For the text-containing cell, return its midpoint in (X, Y) coordinate format. 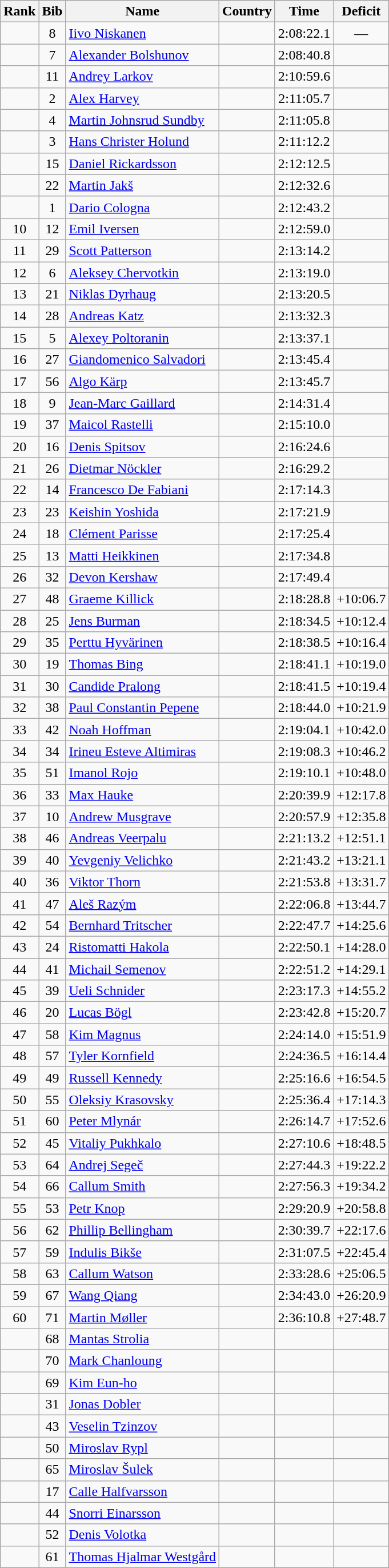
2:25:36.4 (304, 1100)
Aleksey Chervotkin (143, 273)
Phillip Bellingham (143, 1230)
2:25:16.6 (304, 1078)
2:13:20.5 (304, 295)
Jonas Dobler (143, 1404)
63 (53, 1273)
71 (53, 1317)
2:13:14.2 (304, 250)
Martin Jakš (143, 185)
6 (53, 273)
Bernhard Tritscher (143, 925)
+17:52.6 (361, 1121)
Miroslav Rypl (143, 1448)
Mark Chanloung (143, 1361)
+20:58.8 (361, 1208)
+18:48.5 (361, 1143)
2:11:05.8 (304, 120)
2:18:34.5 (304, 620)
Noah Hoffman (143, 730)
Name (143, 11)
2:17:14.3 (304, 490)
2:23:42.8 (304, 1013)
2:19:10.1 (304, 773)
Devon Kershaw (143, 577)
+17:14.3 (361, 1100)
Andrew Musgrave (143, 817)
2:18:41.5 (304, 686)
Matti Heikkinen (143, 555)
+10:42.0 (361, 730)
+14:25.6 (361, 925)
2:18:38.5 (304, 643)
Tyler Kornfield (143, 1056)
7 (53, 55)
2:13:32.3 (304, 316)
Peter Mlynár (143, 1121)
Andrey Larkov (143, 77)
Miroslav Šulek (143, 1470)
2:11:12.2 (304, 142)
Country (247, 11)
2:08:22.1 (304, 33)
2:22:47.7 (304, 925)
2 (53, 98)
2:26:14.7 (304, 1121)
2:18:44.0 (304, 708)
Deficit (361, 11)
+10:46.2 (361, 751)
2:17:34.8 (304, 555)
Petr Knop (143, 1208)
9 (53, 403)
66 (53, 1187)
+16:14.4 (361, 1056)
Dietmar Nöckler (143, 468)
Viktor Thorn (143, 882)
2:20:57.9 (304, 817)
2:12:12.5 (304, 164)
2:13:19.0 (304, 273)
Giandomenico Salvadori (143, 360)
2:21:53.8 (304, 882)
Denis Spitsov (143, 447)
2:22:50.1 (304, 947)
Andreas Veerpalu (143, 838)
+10:21.9 (361, 708)
4 (53, 120)
1 (53, 207)
Martin Johnsrud Sundby (143, 120)
Andreas Katz (143, 316)
2:12:43.2 (304, 207)
Denis Volotka (143, 1535)
+19:34.2 (361, 1187)
61 (53, 1557)
69 (53, 1383)
2:18:41.1 (304, 664)
2:21:43.2 (304, 860)
2:36:10.8 (304, 1317)
+15:20.7 (361, 1013)
2:27:44.3 (304, 1165)
+13:44.7 (361, 904)
Time (304, 11)
2:20:39.9 (304, 795)
+10:48.0 (361, 773)
3 (53, 142)
Perttu Hyvärinen (143, 643)
2:16:29.2 (304, 468)
2:21:13.2 (304, 838)
2:19:08.3 (304, 751)
Alexey Poltoranin (143, 338)
— (361, 33)
Mantas Strolia (143, 1339)
+25:06.5 (361, 1273)
Thomas Bing (143, 664)
2:31:07.5 (304, 1252)
+14:55.2 (361, 991)
Imanol Rojo (143, 773)
+12:17.8 (361, 795)
Clément Parisse (143, 534)
Scott Patterson (143, 250)
Indulis Bikše (143, 1252)
8 (53, 33)
+12:35.8 (361, 817)
Alexander Bolshunov (143, 55)
Maicol Rastelli (143, 425)
2:11:05.7 (304, 98)
Jean-Marc Gaillard (143, 403)
Max Hauke (143, 795)
Ristomatti Hakola (143, 947)
Yevgeniy Velichko (143, 860)
Snorri Einarsson (143, 1513)
Oleksiy Krasovsky (143, 1100)
+12:51.1 (361, 838)
68 (53, 1339)
2:17:49.4 (304, 577)
2:13:45.7 (304, 381)
Russell Kennedy (143, 1078)
2:12:59.0 (304, 229)
2:33:28.6 (304, 1273)
5 (53, 338)
Iivo Niskanen (143, 33)
Kim Magnus (143, 1034)
Bib (53, 11)
2:29:20.9 (304, 1208)
2:19:04.1 (304, 730)
2:10:59.6 (304, 77)
2:23:17.3 (304, 991)
+10:19.4 (361, 686)
2:22:51.2 (304, 969)
2:34:43.0 (304, 1295)
Niklas Dyrhaug (143, 295)
2:24:36.5 (304, 1056)
Paul Constantin Pepene (143, 708)
62 (53, 1230)
Dario Cologna (143, 207)
+22:45.4 (361, 1252)
Alex Harvey (143, 98)
+10:06.7 (361, 599)
2:22:06.8 (304, 904)
+13:31.7 (361, 882)
Emil Iversen (143, 229)
+15:51.9 (361, 1034)
2:15:10.0 (304, 425)
2:13:37.1 (304, 338)
2:08:40.8 (304, 55)
+27:48.7 (361, 1317)
Graeme Killick (143, 599)
Francesco De Fabiani (143, 490)
Hans Christer Holund (143, 142)
+10:12.4 (361, 620)
2:27:10.6 (304, 1143)
2:30:39.7 (304, 1230)
Michail Semenov (143, 969)
Jens Burman (143, 620)
+16:54.5 (361, 1078)
2:16:24.6 (304, 447)
+14:29.1 (361, 969)
Ueli Schnider (143, 991)
Irineu Esteve Altimiras (143, 751)
70 (53, 1361)
Lucas Bögl (143, 1013)
2:17:21.9 (304, 512)
64 (53, 1165)
Veselin Tzinzov (143, 1426)
2:12:32.6 (304, 185)
2:24:14.0 (304, 1034)
Daniel Rickardsson (143, 164)
Kim Eun-ho (143, 1383)
Callum Smith (143, 1187)
Candide Pralong (143, 686)
2:17:25.4 (304, 534)
+22:17.6 (361, 1230)
Aleš Razým (143, 904)
+26:20.9 (361, 1295)
Algo Kärp (143, 381)
Wang Qiang (143, 1295)
Keishin Yoshida (143, 512)
Rank (19, 11)
+14:28.0 (361, 947)
Andrej Segeč (143, 1165)
Vitaliy Pukhkalo (143, 1143)
Callum Watson (143, 1273)
+13:21.1 (361, 860)
+19:22.2 (361, 1165)
67 (53, 1295)
Calle Halfvarsson (143, 1491)
2:14:31.4 (304, 403)
2:18:28.8 (304, 599)
65 (53, 1470)
Thomas Hjalmar Westgård (143, 1557)
+10:16.4 (361, 643)
+10:19.0 (361, 664)
2:13:45.4 (304, 360)
Martin Møller (143, 1317)
2:27:56.3 (304, 1187)
